Determine the (x, y) coordinate at the center of the cell enclosing the given text.  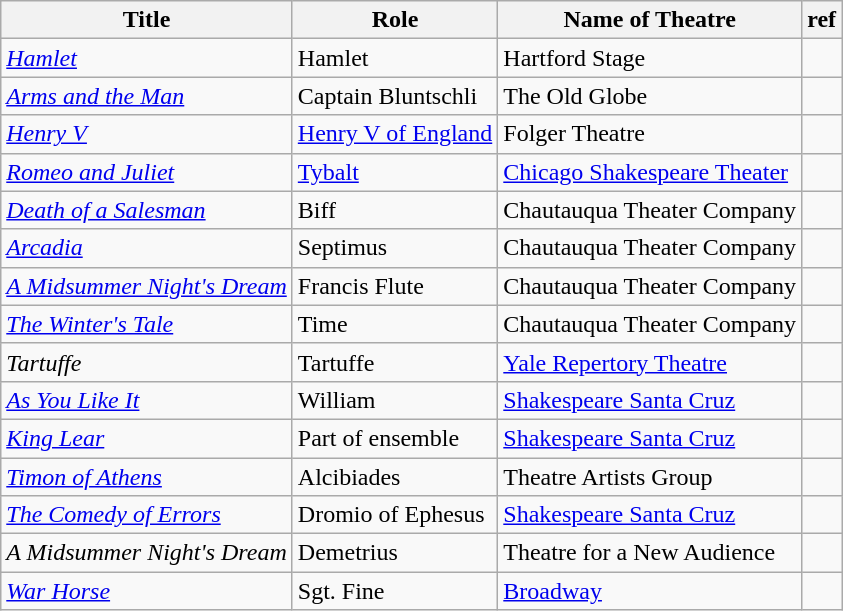
Alcibiades (394, 477)
Timon of Athens (147, 477)
Dromio of Ephesus (394, 515)
Chicago Shakespeare Theater (650, 172)
Time (394, 324)
Sgt. Fine (394, 591)
Yale Repertory Theatre (650, 362)
Title (147, 20)
Captain Bluntschli (394, 96)
ref (822, 20)
Henry V of England (394, 134)
Henry V (147, 134)
Hartford Stage (650, 58)
William (394, 400)
Death of a Salesman (147, 210)
Folger Theatre (650, 134)
Theatre Artists Group (650, 477)
Part of ensemble (394, 438)
Biff (394, 210)
The Old Globe (650, 96)
The Comedy of Errors (147, 515)
Arcadia (147, 248)
King Lear (147, 438)
Theatre for a New Audience (650, 553)
The Winter's Tale (147, 324)
As You Like It (147, 400)
Tybalt (394, 172)
Arms and the Man (147, 96)
Francis Flute (394, 286)
Demetrius (394, 553)
Romeo and Juliet (147, 172)
Name of Theatre (650, 20)
War Horse (147, 591)
Role (394, 20)
Septimus (394, 248)
Broadway (650, 591)
